Extract the (x, y) coordinate from the center of the cell holding the provided text.  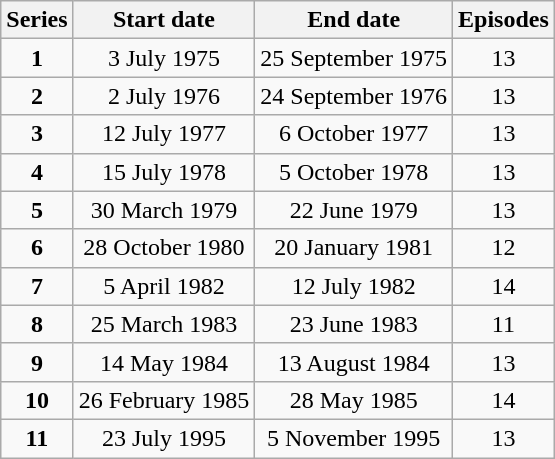
10 (37, 400)
26 February 1985 (164, 400)
Episodes (504, 20)
24 September 1976 (354, 96)
8 (37, 324)
Start date (164, 20)
5 April 1982 (164, 286)
5 October 1978 (354, 172)
4 (37, 172)
12 July 1982 (354, 286)
5 November 1995 (354, 438)
Series (37, 20)
End date (354, 20)
3 July 1975 (164, 58)
7 (37, 286)
2 (37, 96)
13 August 1984 (354, 362)
25 September 1975 (354, 58)
2 July 1976 (164, 96)
3 (37, 134)
6 (37, 248)
28 October 1980 (164, 248)
30 March 1979 (164, 210)
23 June 1983 (354, 324)
25 March 1983 (164, 324)
12 (504, 248)
22 June 1979 (354, 210)
6 October 1977 (354, 134)
9 (37, 362)
1 (37, 58)
15 July 1978 (164, 172)
5 (37, 210)
12 July 1977 (164, 134)
20 January 1981 (354, 248)
14 May 1984 (164, 362)
23 July 1995 (164, 438)
28 May 1985 (354, 400)
